Extract the (X, Y) coordinate from the center of the cell holding the provided text.  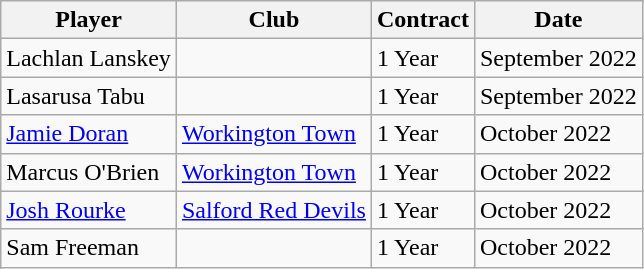
Player (89, 20)
Marcus O'Brien (89, 172)
Club (274, 20)
Josh Rourke (89, 210)
Salford Red Devils (274, 210)
Contract (422, 20)
Date (558, 20)
Lachlan Lanskey (89, 58)
Jamie Doran (89, 134)
Sam Freeman (89, 248)
Lasarusa Tabu (89, 96)
